Extract the [X, Y] coordinate from the center of the cell holding the provided text.  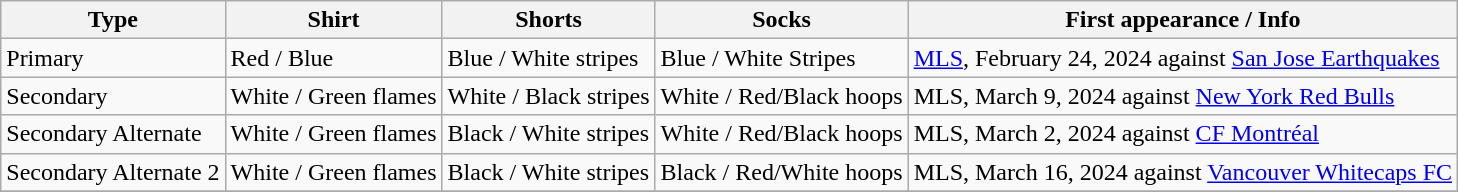
Black / Red/White hoops [782, 172]
MLS, February 24, 2024 against San Jose Earthquakes [1182, 58]
Shirt [334, 20]
MLS, March 2, 2024 against CF Montréal [1182, 134]
MLS, March 9, 2024 against New York Red Bulls [1182, 96]
Shorts [548, 20]
Type [113, 20]
Primary [113, 58]
White / Black stripes [548, 96]
Blue / White stripes [548, 58]
Socks [782, 20]
Red / Blue [334, 58]
Secondary Alternate [113, 134]
Secondary Alternate 2 [113, 172]
MLS, March 16, 2024 against Vancouver Whitecaps FC [1182, 172]
First appearance / Info [1182, 20]
Secondary [113, 96]
Blue / White Stripes [782, 58]
